Return [x, y] of the center of cell containing provided text 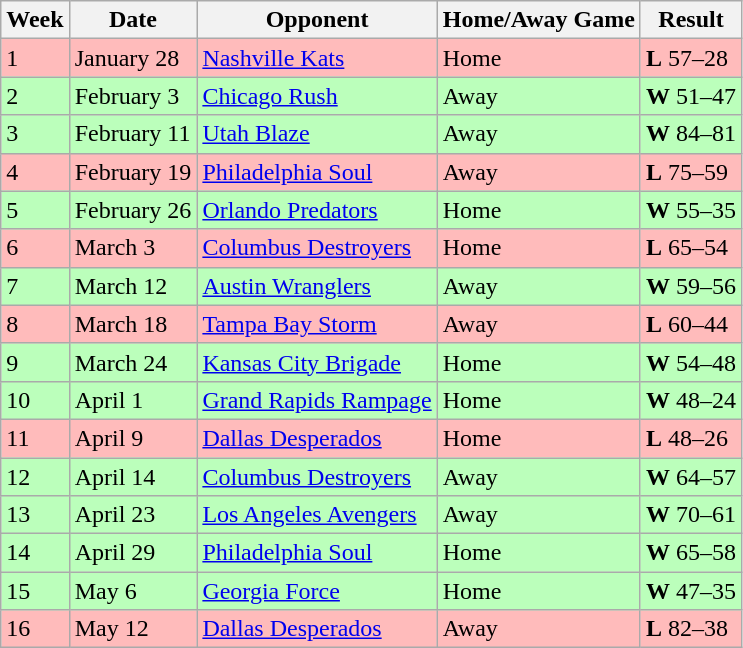
L 48–26 [690, 438]
Austin Wranglers [317, 286]
W 54–48 [690, 362]
9 [35, 362]
15 [35, 591]
10 [35, 400]
Kansas City Brigade [317, 362]
April 29 [133, 553]
W 55–35 [690, 210]
4 [35, 172]
April 23 [133, 515]
Utah Blaze [317, 134]
W 47–35 [690, 591]
February 3 [133, 96]
Result [690, 20]
W 65–58 [690, 553]
L 60–44 [690, 324]
6 [35, 248]
L 65–54 [690, 248]
W 59–56 [690, 286]
April 9 [133, 438]
Orlando Predators [317, 210]
W 64–57 [690, 477]
February 11 [133, 134]
Chicago Rush [317, 96]
8 [35, 324]
L 75–59 [690, 172]
April 14 [133, 477]
Week [35, 20]
W 48–24 [690, 400]
March 3 [133, 248]
7 [35, 286]
16 [35, 629]
12 [35, 477]
3 [35, 134]
May 12 [133, 629]
Nashville Kats [317, 58]
13 [35, 515]
Georgia Force [317, 591]
Home/Away Game [538, 20]
1 [35, 58]
Tampa Bay Storm [317, 324]
March 24 [133, 362]
L 82–38 [690, 629]
February 26 [133, 210]
January 28 [133, 58]
W 84–81 [690, 134]
5 [35, 210]
2 [35, 96]
L 57–28 [690, 58]
W 51–47 [690, 96]
February 19 [133, 172]
March 12 [133, 286]
Date [133, 20]
14 [35, 553]
April 1 [133, 400]
Grand Rapids Rampage [317, 400]
March 18 [133, 324]
W 70–61 [690, 515]
11 [35, 438]
May 6 [133, 591]
Los Angeles Avengers [317, 515]
Opponent [317, 20]
